Identify which cell holds the provided text, then report its [X, Y] central coordinate. 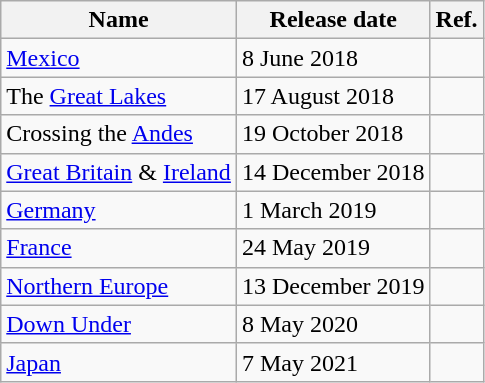
7 May 2021 [333, 362]
Down Under [119, 324]
The Great Lakes [119, 96]
Japan [119, 362]
Release date [333, 20]
8 June 2018 [333, 58]
Name [119, 20]
17 August 2018 [333, 96]
13 December 2019 [333, 286]
Mexico [119, 58]
Germany [119, 210]
France [119, 248]
24 May 2019 [333, 248]
1 March 2019 [333, 210]
Great Britain & Ireland [119, 172]
8 May 2020 [333, 324]
Northern Europe [119, 286]
Crossing the Andes [119, 134]
19 October 2018 [333, 134]
14 December 2018 [333, 172]
Ref. [456, 20]
